Scan for the cell matching the given text and deliver its [X, Y] coordinate at center. 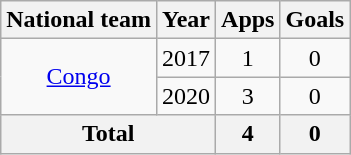
Goals [315, 20]
2017 [186, 58]
National team [79, 20]
Year [186, 20]
2020 [186, 96]
Total [108, 134]
4 [248, 134]
Apps [248, 20]
Congo [79, 77]
3 [248, 96]
1 [248, 58]
